Identify which cell holds the provided text, then report its [x, y] central coordinate. 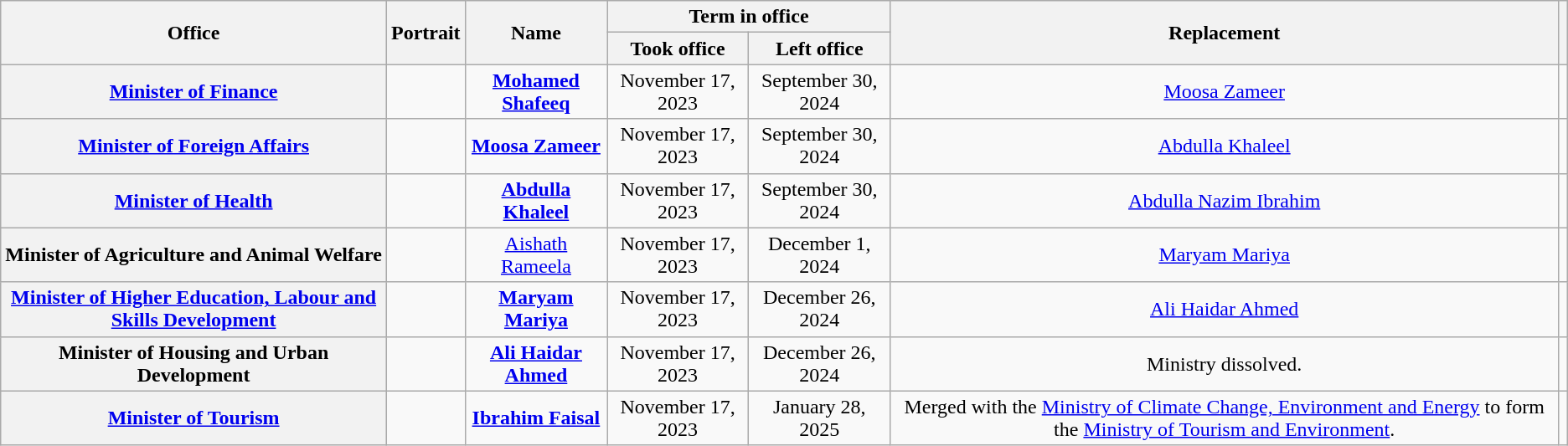
December 1, 2024 [819, 254]
Office [194, 33]
Aishath Rameela [536, 254]
Portrait [426, 33]
Term in office [749, 17]
Mohamed Shafeeq [536, 92]
January 28, 2025 [819, 418]
Minister of Finance [194, 92]
Name [536, 33]
Ministry dissolved. [1225, 363]
Minister of Housing and Urban Development [194, 363]
Left office [819, 49]
Minister of Higher Education, Labour and Skills Development [194, 310]
Ibrahim Faisal [536, 418]
Abdulla Nazim Ibrahim [1225, 201]
Minister of Tourism [194, 418]
Took office [678, 49]
Minister of Agriculture and Animal Welfare [194, 254]
Minister of Health [194, 201]
Merged with the Ministry of Climate Change, Environment and Energy to form the Ministry of Tourism and Environment. [1225, 418]
Replacement [1225, 33]
Minister of Foreign Affairs [194, 146]
